Locate the cell with the specified text and output its (X, Y) center coordinate. 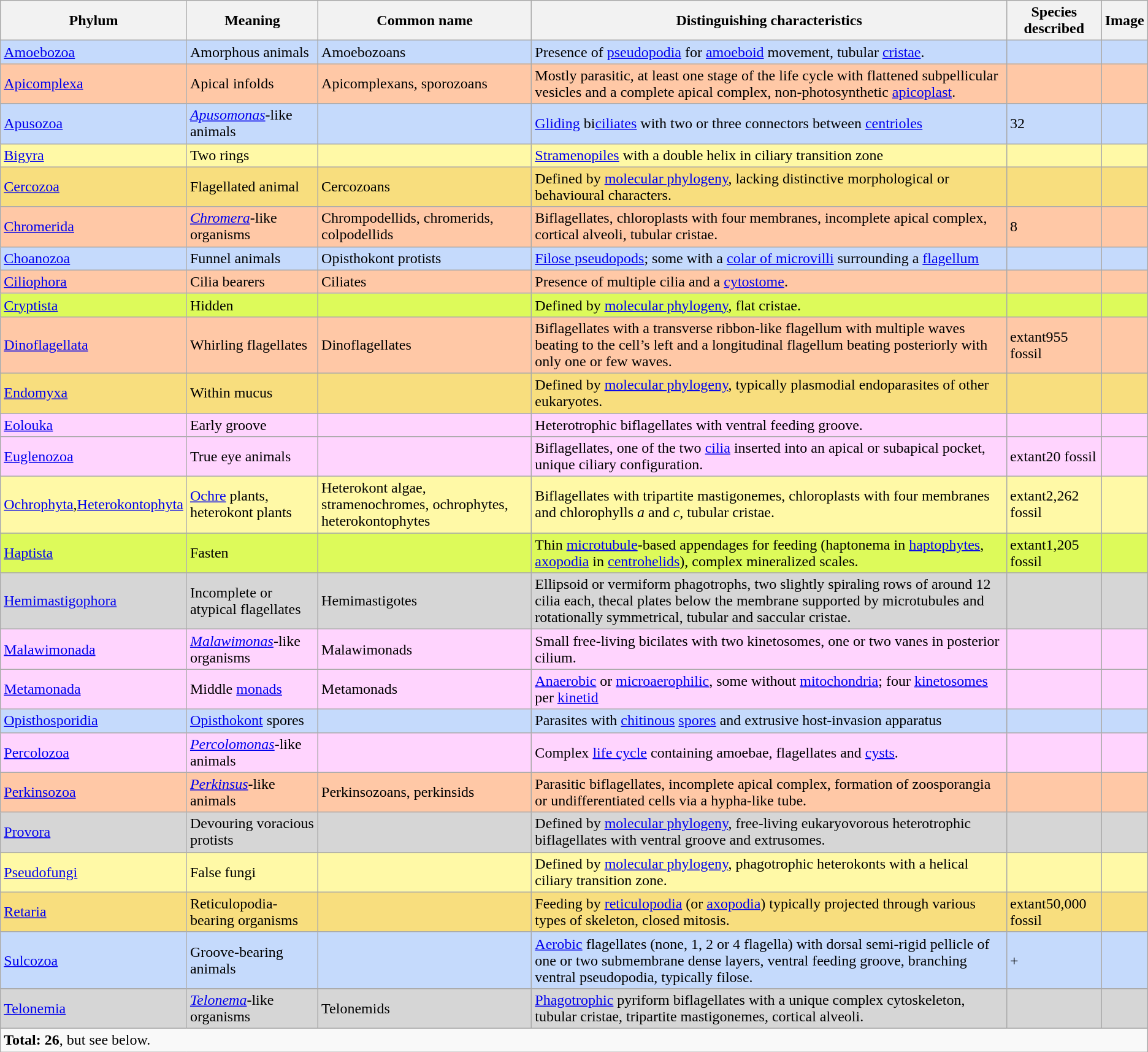
Heterotrophic biflagellates with ventral feeding groove. (769, 425)
Euglenozoa (94, 456)
Metamonads (425, 689)
Within mucus (252, 393)
8 (1054, 227)
Chrompodellids, chromerids, colpodellids (425, 227)
Stramenopiles with a double helix in ciliary transition zone (769, 155)
Parasites with chitinous spores and extrusive host-invasion apparatus (769, 721)
Funnel animals (252, 258)
Hemimastigotes (425, 601)
Bigyra (94, 155)
Apusomonas-like animals (252, 124)
Chromerida (94, 227)
Perkinsus-like animals (252, 793)
extant50,000 fossil (1054, 912)
Perkinsozoa (94, 793)
Common name (425, 21)
Middle monads (252, 689)
Percolozoa (94, 752)
Perkinsozoans, perkinsids (425, 793)
Hidden (252, 305)
Apicomplexa (94, 83)
Dinoflagellata (94, 345)
Defined by molecular phylogeny, typically plasmodial endoparasites of other eukaryotes. (769, 393)
Pseudofungi (94, 872)
Sulcozoa (94, 960)
Thin microtubule-based appendages for feeding (haptonema in haptophytes, axopodia in centrohelids), complex mineralized scales. (769, 553)
Opisthokont protists (425, 258)
Ochre plants, heterokont plants (252, 505)
Whirling flagellates (252, 345)
Devouring voracious protists (252, 832)
Eolouka (94, 425)
Presence of pseudopodia for amoeboid movement, tubular cristae. (769, 52)
Groove-bearing animals (252, 960)
False fungi (252, 872)
Biflagellates, chloroplasts with four membranes, incomplete apical complex, cortical alveoli, tubular cristae. (769, 227)
Feeding by reticulopodia (or axopodia) typically projected through various types of skeleton, closed mitosis. (769, 912)
Cryptista (94, 305)
Incomplete or atypical flagellates (252, 601)
Haptista (94, 553)
Defined by molecular phylogeny, free-living eukaryovorous heterotrophic biflagellates with ventral groove and extrusomes. (769, 832)
32 (1054, 124)
Apical infolds (252, 83)
Biflagellates with tripartite mastigonemes, chloroplasts with four membranes and chlorophylls a and c, tubular cristae. (769, 505)
Ciliates (425, 282)
extant1,205 fossil (1054, 553)
Amoebozoa (94, 52)
Chromera-like organisms (252, 227)
Image (1125, 21)
Amorphous animals (252, 52)
Meaning (252, 21)
True eye animals (252, 456)
Flagellated animal (252, 186)
Percolomonas-like animals (252, 752)
Opisthokont spores (252, 721)
Phylum (94, 21)
Total: 26, but see below. (574, 1040)
Malawimonada (94, 649)
Presence of multiple cilia and a cytostome. (769, 282)
Malawimonas-like organisms (252, 649)
+ (1054, 960)
Defined by molecular phylogeny, phagotrophic heterokonts with a helical ciliary transition zone. (769, 872)
Fasten (252, 553)
Two rings (252, 155)
Cercozoa (94, 186)
Cilia bearers (252, 282)
Dinoflagellates (425, 345)
Telonema-like organisms (252, 1008)
Small free-living bicilates with two kinetosomes, one or two vanes in posterior cilium. (769, 649)
extant2,262 fossil (1054, 505)
Apusozoa (94, 124)
Opisthosporidia (94, 721)
extant20 fossil (1054, 456)
Telonemia (94, 1008)
Reticulopodia-bearing organisms (252, 912)
Apicomplexans, sporozoans (425, 83)
Parasitic biflagellates, incomplete apical complex, formation of zoosporangia or undifferentiated cells via a hypha-like tube. (769, 793)
Amoebozoans (425, 52)
Ochrophyta,Heterokontophyta (94, 505)
Heterokont algae, stramenochromes, ochrophytes, heterokontophytes (425, 505)
Telonemids (425, 1008)
Hemimastigophora (94, 601)
Choanozoa (94, 258)
Malawimonads (425, 649)
Ciliophora (94, 282)
Biflagellates, one of the two cilia inserted into an apical or subapical pocket, unique ciliary configuration. (769, 456)
Anaerobic or microaerophilic, some without mitochondria; four kinetosomes per kinetid (769, 689)
Phagotrophic pyriform biflagellates with a unique complex cytoskeleton, tubular cristae, tripartite mastigonemes, cortical alveoli. (769, 1008)
Defined by molecular phylogeny, lacking distinctive morphological or behavioural characters. (769, 186)
Complex life cycle containing amoebae, flagellates and cysts. (769, 752)
Metamonada (94, 689)
Filose pseudopods; some with a colar of microvilli surrounding a flagellum (769, 258)
Species described (1054, 21)
extant955 fossil (1054, 345)
Provora (94, 832)
Distinguishing characteristics (769, 21)
Retaria (94, 912)
Defined by molecular phylogeny, flat cristae. (769, 305)
Early groove (252, 425)
Endomyxa (94, 393)
Gliding biciliates with two or three connectors between centrioles (769, 124)
Cercozoans (425, 186)
